Locate the cell with the specified text and output its [x, y] center coordinate. 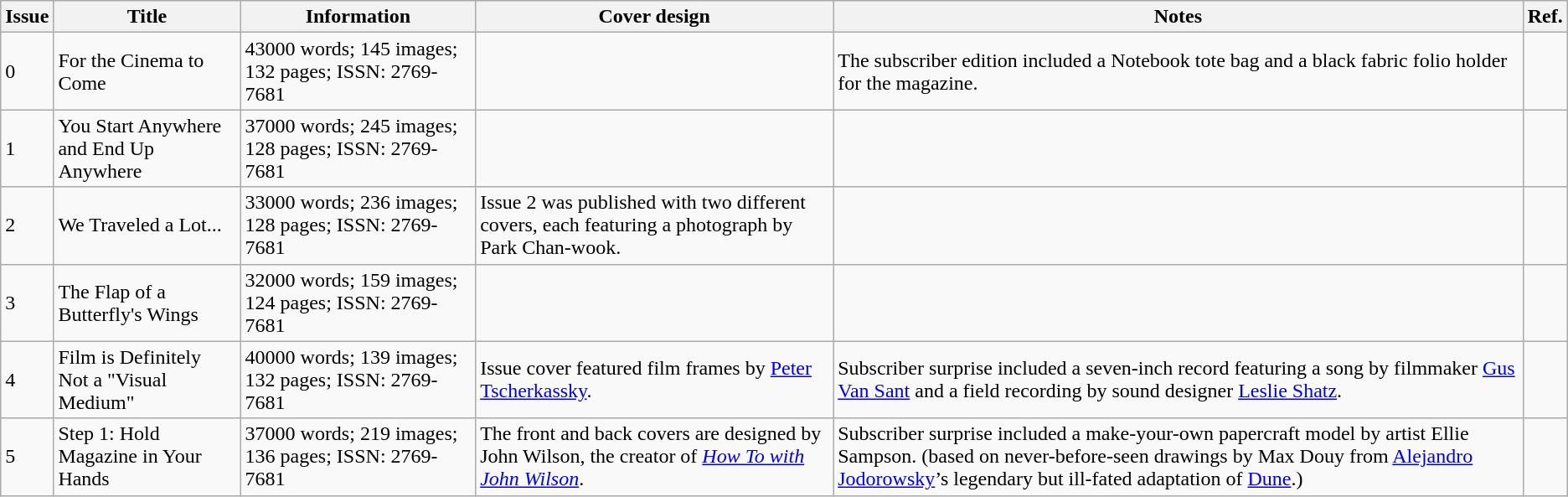
4 [27, 380]
33000 words; 236 images; 128 pages; ISSN: 2769-7681 [358, 225]
1 [27, 148]
37000 words; 219 images; 136 pages; ISSN: 2769-7681 [358, 457]
Film is Definitely Not a "Visual Medium" [147, 380]
Issue cover featured film frames by Peter Tscherkassky. [655, 380]
For the Cinema to Come [147, 71]
Issue [27, 17]
You Start Anywhere and End Up Anywhere [147, 148]
The Flap of a Butterfly's Wings [147, 303]
5 [27, 457]
37000 words; 245 images; 128 pages; ISSN: 2769-7681 [358, 148]
Notes [1178, 17]
3 [27, 303]
40000 words; 139 images; 132 pages; ISSN: 2769-7681 [358, 380]
Information [358, 17]
2 [27, 225]
We Traveled a Lot... [147, 225]
The subscriber edition included a Notebook tote bag and a black fabric folio holder for the magazine. [1178, 71]
Cover design [655, 17]
Step 1: Hold Magazine in Your Hands [147, 457]
32000 words; 159 images; 124 pages; ISSN: 2769-7681 [358, 303]
43000 words; 145 images; 132 pages; ISSN: 2769-7681 [358, 71]
Issue 2 was published with two different covers, each featuring a photograph by Park Chan-wook. [655, 225]
0 [27, 71]
Title [147, 17]
Ref. [1545, 17]
The front and back covers are designed by John Wilson, the creator of How To with John Wilson. [655, 457]
Subscriber surprise included a seven-inch record featuring a song by filmmaker Gus Van Sant and a field recording by sound designer Leslie Shatz. [1178, 380]
